Search for the cell housing the specified text and yield its [X, Y] center coordinate. 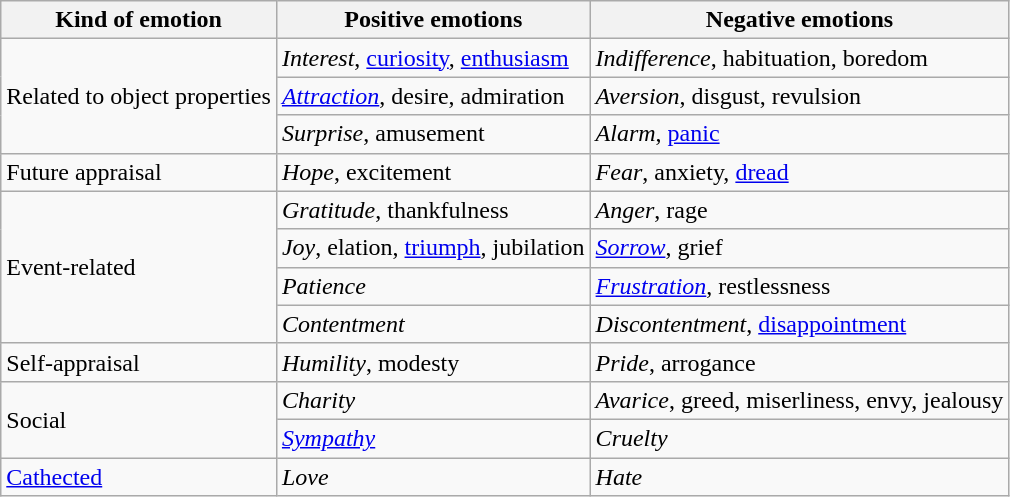
Contentment [433, 324]
Positive emotions [433, 20]
Event-related [139, 267]
Avarice, greed, miserliness, envy, jealousy [800, 400]
Negative emotions [800, 20]
Charity [433, 400]
Future appraisal [139, 172]
Patience [433, 286]
Social [139, 419]
Indifference, habituation, boredom [800, 58]
Hate [800, 477]
Frustration, restlessness [800, 286]
Sorrow, grief [800, 248]
Discontentment, disappointment [800, 324]
Hope, excitement [433, 172]
Self-appraisal [139, 362]
Cruelty [800, 438]
Alarm, panic [800, 134]
Love [433, 477]
Joy, elation, triumph, jubilation [433, 248]
Attraction, desire, admiration [433, 96]
Cathected [139, 477]
Interest, curiosity, enthusiasm [433, 58]
Sympathy [433, 438]
Related to object properties [139, 96]
Surprise, amusement [433, 134]
Kind of emotion [139, 20]
Fear, anxiety, dread [800, 172]
Gratitude, thankfulness [433, 210]
Pride, arrogance [800, 362]
Humility, modesty [433, 362]
Aversion, disgust, revulsion [800, 96]
Anger, rage [800, 210]
